Detect which cell encompasses the target text, then output its (x, y) center coordinate. 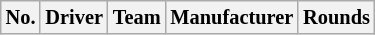
Team (137, 17)
Manufacturer (232, 17)
Driver (74, 17)
Rounds (336, 17)
No. (21, 17)
